Pinpoint the cell where the given text exists, returning its (x, y) midpoint coordinate. 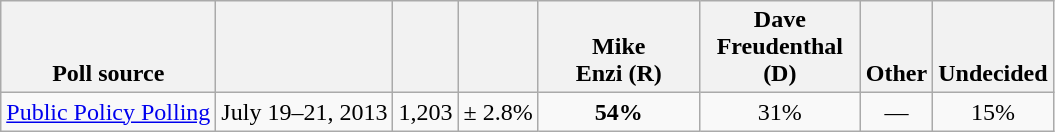
MikeEnzi (R) (618, 47)
DaveFreudenthal (D) (780, 47)
Public Policy Polling (108, 112)
Other (896, 47)
July 19–21, 2013 (304, 112)
31% (780, 112)
Undecided (993, 47)
1,203 (426, 112)
± 2.8% (498, 112)
Poll source (108, 47)
54% (618, 112)
15% (993, 112)
— (896, 112)
